Output the (X, Y) coordinate of the center of the cell containing the given text.  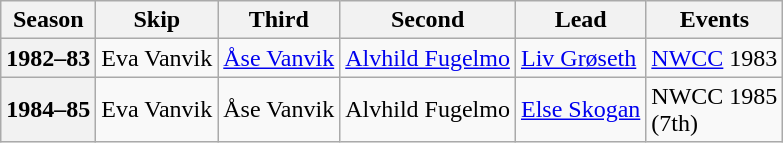
Else Skogan (580, 110)
1982–83 (48, 58)
NWCC 1985 (7th) (714, 110)
Third (279, 20)
Second (428, 20)
Lead (580, 20)
1984–85 (48, 110)
Events (714, 20)
Liv Grøseth (580, 58)
Season (48, 20)
Skip (157, 20)
NWCC 1983 (714, 58)
